Search for the cell housing the specified text and yield its (x, y) center coordinate. 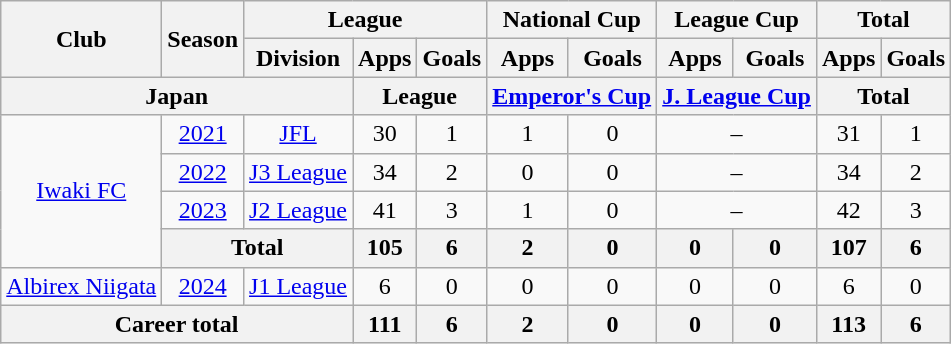
31 (848, 134)
105 (385, 248)
2024 (203, 286)
2022 (203, 172)
National Cup (572, 20)
Season (203, 39)
JFL (298, 134)
Iwaki FC (82, 191)
League Cup (737, 20)
J. League Cup (737, 96)
30 (385, 134)
Albirex Niigata (82, 286)
2021 (203, 134)
Division (298, 58)
J3 League (298, 172)
2023 (203, 210)
Emperor's Cup (572, 96)
J2 League (298, 210)
Japan (177, 96)
Career total (177, 324)
Club (82, 39)
113 (848, 324)
41 (385, 210)
J1 League (298, 286)
42 (848, 210)
111 (385, 324)
107 (848, 248)
